Identify which cell holds the provided text, then report its [x, y] central coordinate. 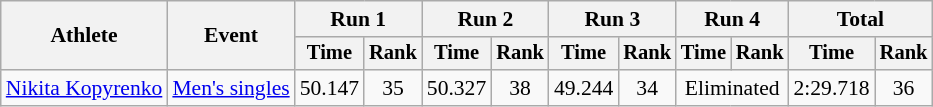
Run 2 [486, 19]
Event [230, 36]
50.147 [330, 88]
Run 4 [732, 19]
36 [904, 88]
Athlete [84, 36]
Total [860, 19]
Eliminated [732, 88]
2:29.718 [831, 88]
Men's singles [230, 88]
38 [520, 88]
Run 1 [358, 19]
34 [647, 88]
Nikita Kopyrenko [84, 88]
Run 3 [612, 19]
49.244 [584, 88]
35 [393, 88]
50.327 [456, 88]
